Pinpoint the cell where the given text exists, returning its [X, Y] midpoint coordinate. 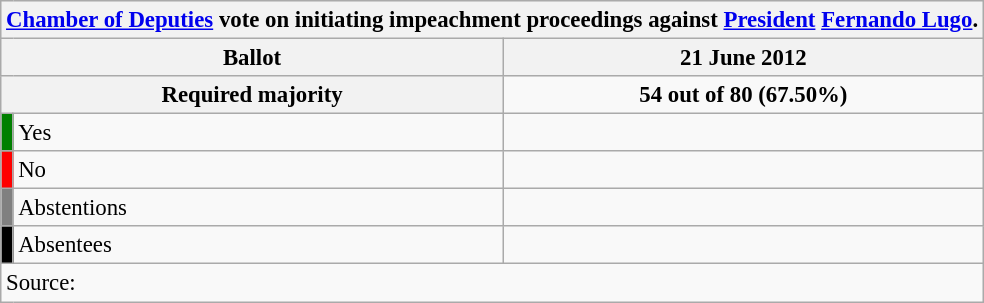
Required majority [252, 95]
54 out of 80 (67.50%) [743, 95]
Absentees [258, 245]
Source: [492, 283]
Chamber of Deputies vote on initiating impeachment proceedings against President Fernando Lugo. [492, 20]
21 June 2012 [743, 58]
Abstentions [258, 208]
Yes [258, 133]
Ballot [252, 58]
No [258, 170]
